Determine the [x, y] coordinate at the center of the cell enclosing the given text.  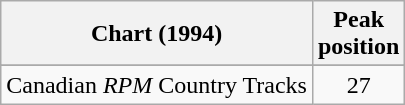
Canadian RPM Country Tracks [157, 85]
Chart (1994) [157, 34]
27 [358, 85]
Peakposition [358, 34]
